Pinpoint the cell where the given text exists, returning its (x, y) midpoint coordinate. 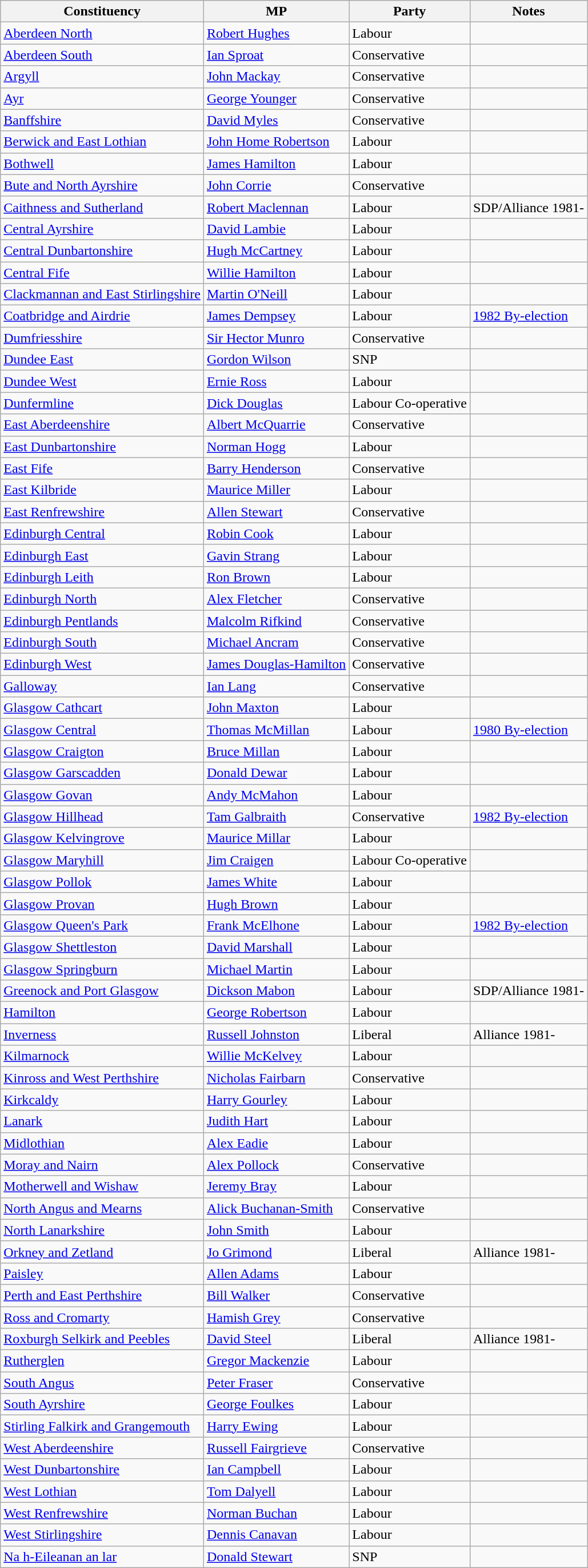
Gavin Strang (276, 555)
Hamilton (102, 1013)
Edinburgh West (102, 664)
Gregor Mackenzie (276, 1361)
Dundee East (102, 360)
Coatbridge and Airdrie (102, 316)
Willie McKelvey (276, 1056)
Aberdeen South (102, 55)
David Steel (276, 1339)
Harry Gourley (276, 1100)
Nicholas Fairbarn (276, 1078)
Dickson Mabon (276, 991)
Glasgow Govan (102, 795)
Bruce Millan (276, 751)
Glasgow Central (102, 730)
Maurice Miller (276, 490)
Midlothian (102, 1143)
Motherwell and Wishaw (102, 1187)
Glasgow Maryhill (102, 860)
David Myles (276, 120)
David Marshall (276, 947)
Glasgow Provan (102, 904)
Ross and Cromarty (102, 1317)
Thomas McMillan (276, 730)
John Mackay (276, 77)
Lanark (102, 1121)
Bothwell (102, 164)
Dundee West (102, 381)
Allen Stewart (276, 512)
North Lanarkshire (102, 1230)
Paisley (102, 1273)
Edinburgh North (102, 599)
Alex Pollock (276, 1165)
Alex Fletcher (276, 599)
Ian Lang (276, 686)
John Home Robertson (276, 142)
George Younger (276, 98)
Jim Craigen (276, 860)
Central Ayrshire (102, 229)
Hugh Brown (276, 904)
1980 By-election (528, 730)
Na h-Eileanan an lar (102, 1557)
Ian Campbell (276, 1470)
Greenock and Port Glasgow (102, 991)
Martin O'Neill (276, 295)
Dunfermline (102, 403)
Roxburgh Selkirk and Peebles (102, 1339)
James Dempsey (276, 316)
Peter Fraser (276, 1383)
Donald Dewar (276, 773)
Gordon Wilson (276, 360)
Aberdeen North (102, 33)
Robin Cook (276, 534)
Glasgow Kelvingrove (102, 838)
Sir Hector Munro (276, 338)
Bute and North Ayrshire (102, 185)
Norman Hogg (276, 447)
Glasgow Cathcart (102, 708)
Berwick and East Lothian (102, 142)
East Dunbartonshire (102, 447)
Malcolm Rifkind (276, 620)
Robert Hughes (276, 33)
David Lambie (276, 229)
West Stirlingshire (102, 1535)
Clackmannan and East Stirlingshire (102, 295)
Maurice Millar (276, 838)
Judith Hart (276, 1121)
Bill Walker (276, 1295)
George Robertson (276, 1013)
George Foulkes (276, 1404)
Ian Sproat (276, 55)
Ernie Ross (276, 381)
Hugh McCartney (276, 250)
Andy McMahon (276, 795)
Banffshire (102, 120)
Allen Adams (276, 1273)
James Hamilton (276, 164)
Kinross and West Perthshire (102, 1078)
Hamish Grey (276, 1317)
Michael Martin (276, 969)
Glasgow Craigton (102, 751)
Albert McQuarrie (276, 425)
Glasgow Garscadden (102, 773)
North Angus and Mearns (102, 1208)
Galloway (102, 686)
Jo Grimond (276, 1252)
Glasgow Springburn (102, 969)
Willie Hamilton (276, 273)
Norman Buchan (276, 1513)
Robert Maclennan (276, 207)
MP (276, 11)
Harry Ewing (276, 1426)
Tam Galbraith (276, 817)
Constituency (102, 11)
Ron Brown (276, 577)
Rutherglen (102, 1361)
John Smith (276, 1230)
East Renfrewshire (102, 512)
West Lothian (102, 1491)
Glasgow Hillhead (102, 817)
Ayr (102, 98)
Glasgow Shettleston (102, 947)
Dennis Canavan (276, 1535)
Caithness and Sutherland (102, 207)
South Ayrshire (102, 1404)
Central Fife (102, 273)
West Aberdeenshire (102, 1448)
Dick Douglas (276, 403)
Stirling Falkirk and Grangemouth (102, 1426)
Russell Johnston (276, 1034)
Edinburgh Pentlands (102, 620)
Alick Buchanan-Smith (276, 1208)
Edinburgh East (102, 555)
Tom Dalyell (276, 1491)
Glasgow Queen's Park (102, 925)
James Douglas-Hamilton (276, 664)
Kilmarnock (102, 1056)
Perth and East Perthshire (102, 1295)
James White (276, 882)
Central Dunbartonshire (102, 250)
Michael Ancram (276, 643)
John Maxton (276, 708)
Orkney and Zetland (102, 1252)
West Renfrewshire (102, 1513)
East Kilbride (102, 490)
Kirkcaldy (102, 1100)
Party (410, 11)
East Aberdeenshire (102, 425)
Argyll (102, 77)
Glasgow Pollok (102, 882)
Jeremy Bray (276, 1187)
Inverness (102, 1034)
Barry Henderson (276, 468)
Frank McElhone (276, 925)
Notes (528, 11)
Edinburgh South (102, 643)
West Dunbartonshire (102, 1470)
Moray and Nairn (102, 1165)
Edinburgh Central (102, 534)
Donald Stewart (276, 1557)
South Angus (102, 1383)
Russell Fairgrieve (276, 1448)
Dumfriesshire (102, 338)
John Corrie (276, 185)
East Fife (102, 468)
Edinburgh Leith (102, 577)
Alex Eadie (276, 1143)
